Find where the given text appears and provide that cell's center as (x, y) coordinate. 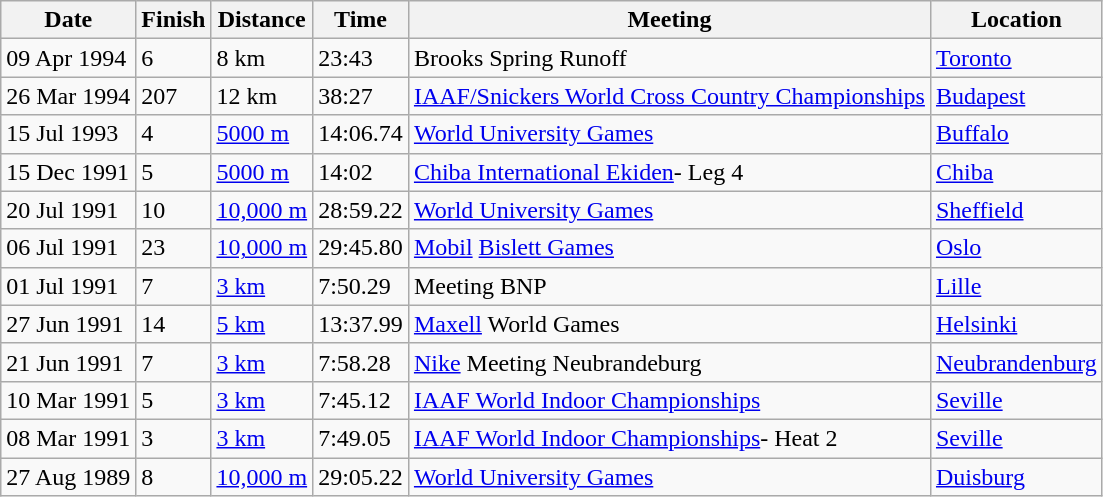
13:37.99 (361, 324)
14 (174, 324)
27 Jun 1991 (68, 324)
Sheffield (1016, 210)
Nike Meeting Neubrandeburg (669, 362)
Mobil Bislett Games (669, 248)
IAAF World Indoor Championships (669, 400)
27 Aug 1989 (68, 477)
15 Jul 1993 (68, 134)
Date (68, 20)
207 (174, 96)
23:43 (361, 58)
14:02 (361, 172)
Toronto (1016, 58)
Lille (1016, 286)
Time (361, 20)
Duisburg (1016, 477)
28:59.22 (361, 210)
6 (174, 58)
4 (174, 134)
09 Apr 1994 (68, 58)
Maxell World Games (669, 324)
5 km (262, 324)
10 (174, 210)
14:06.74 (361, 134)
15 Dec 1991 (68, 172)
38:27 (361, 96)
7:45.12 (361, 400)
Chiba International Ekiden- Leg 4 (669, 172)
3 (174, 438)
26 Mar 1994 (68, 96)
12 km (262, 96)
23 (174, 248)
Neubrandenburg (1016, 362)
21 Jun 1991 (68, 362)
Finish (174, 20)
7:50.29 (361, 286)
Location (1016, 20)
Brooks Spring Runoff (669, 58)
08 Mar 1991 (68, 438)
IAAF World Indoor Championships- Heat 2 (669, 438)
Buffalo (1016, 134)
Distance (262, 20)
Oslo (1016, 248)
29:45.80 (361, 248)
7:49.05 (361, 438)
10 Mar 1991 (68, 400)
8 km (262, 58)
IAAF/Snickers World Cross Country Championships (669, 96)
Meeting (669, 20)
Budapest (1016, 96)
Helsinki (1016, 324)
8 (174, 477)
29:05.22 (361, 477)
20 Jul 1991 (68, 210)
Chiba (1016, 172)
06 Jul 1991 (68, 248)
Meeting BNP (669, 286)
01 Jul 1991 (68, 286)
7:58.28 (361, 362)
